Search for the cell housing the specified text and yield its [x, y] center coordinate. 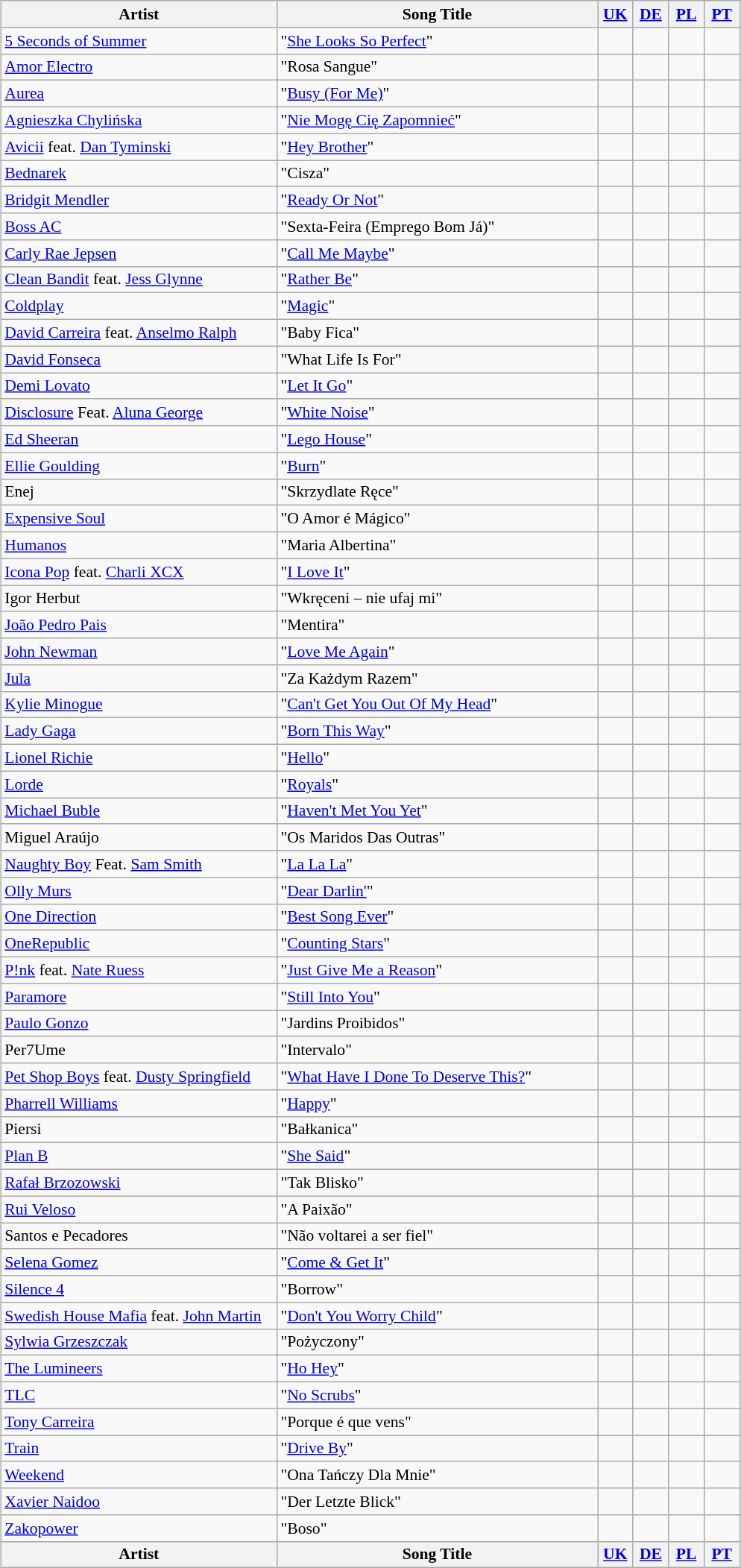
"Rather Be" [437, 280]
"Borrow" [437, 1289]
"Tak Blisko" [437, 1183]
Coldplay [139, 306]
Icona Pop feat. Charli XCX [139, 572]
"Just Give Me a Reason" [437, 970]
Avicii feat. Dan Tyminski [139, 147]
Demi Lovato [139, 386]
Weekend [139, 1475]
"Sexta-Feira (Emprego Bom Já)" [437, 227]
"Ona Tańczy Dla Mnie" [437, 1475]
Kylie Minogue [139, 705]
Piersi [139, 1130]
Pharrell Williams [139, 1103]
"Ho Hey" [437, 1369]
"Haven't Met You Yet" [437, 811]
Swedish House Mafia feat. John Martin [139, 1315]
"Intervalo" [437, 1050]
Paulo Gonzo [139, 1023]
Agnieszka Chylińska [139, 120]
"Happy" [437, 1103]
"Ready Or Not" [437, 200]
Boss AC [139, 227]
Rafał Brzozowski [139, 1183]
"Rosa Sangue" [437, 67]
Rui Veloso [139, 1209]
"Wkręceni – nie ufaj mi" [437, 598]
Tony Carreira [139, 1422]
Lorde [139, 784]
David Fonseca [139, 359]
"Nie Mogę Cię Zapomnieć" [437, 120]
"Royals" [437, 784]
Olly Murs [139, 890]
"A Paixão" [437, 1209]
"Os Maridos Das Outras" [437, 837]
"Der Letzte Blick" [437, 1502]
"Call Me Maybe" [437, 253]
"Come & Get It" [437, 1262]
"Let It Go" [437, 386]
Ed Sheeran [139, 439]
TLC [139, 1395]
"Pożyczony" [437, 1342]
Expensive Soul [139, 519]
"Jardins Proibidos" [437, 1023]
"Can't Get You Out Of My Head" [437, 705]
"She Said" [437, 1156]
Miguel Araújo [139, 837]
"Porque é que vens" [437, 1422]
"She Looks So Perfect" [437, 40]
"Busy (For Me)" [437, 94]
Clean Bandit feat. Jess Glynne [139, 280]
"Drive By" [437, 1448]
Aurea [139, 94]
"Skrzydlate Ręce" [437, 492]
Pet Shop Boys feat. Dusty Springfield [139, 1077]
"Hello" [437, 758]
Train [139, 1448]
"Não voltarei a ser fiel" [437, 1236]
Zakopower [139, 1528]
"Magic" [437, 306]
"La La La" [437, 864]
Bednarek [139, 173]
Ellie Goulding [139, 465]
"O Amor é Mágico" [437, 519]
Jula [139, 678]
"Dear Darlin'" [437, 890]
"White Noise" [437, 412]
"Don't You Worry Child" [437, 1315]
"What Have I Done To Deserve This?" [437, 1077]
"What Life Is For" [437, 359]
5 Seconds of Summer [139, 40]
Igor Herbut [139, 598]
One Direction [139, 917]
"No Scrubs" [437, 1395]
Silence 4 [139, 1289]
Michael Buble [139, 811]
"Cisza" [437, 173]
"Still Into You" [437, 997]
"Boso" [437, 1528]
Paramore [139, 997]
"Love Me Again" [437, 652]
"Bałkanica" [437, 1130]
Lady Gaga [139, 731]
Plan B [139, 1156]
Amor Electro [139, 67]
"Born This Way" [437, 731]
João Pedro Pais [139, 625]
Bridgit Mendler [139, 200]
"Counting Stars" [437, 944]
Enej [139, 492]
The Lumineers [139, 1369]
OneRepublic [139, 944]
"Mentira" [437, 625]
"Burn" [437, 465]
Santos e Pecadores [139, 1236]
"Best Song Ever" [437, 917]
Xavier Naidoo [139, 1502]
Sylwia Grzeszczak [139, 1342]
David Carreira feat. Anselmo Ralph [139, 333]
Disclosure Feat. Aluna George [139, 412]
"Za Każdym Razem" [437, 678]
P!nk feat. Nate Ruess [139, 970]
Lionel Richie [139, 758]
Carly Rae Jepsen [139, 253]
"Hey Brother" [437, 147]
Per7Ume [139, 1050]
Naughty Boy Feat. Sam Smith [139, 864]
Humanos [139, 545]
"Lego House" [437, 439]
John Newman [139, 652]
"Baby Fica" [437, 333]
"I Love It" [437, 572]
Selena Gomez [139, 1262]
"Maria Albertina" [437, 545]
